Detect which cell encompasses the target text, then output its (x, y) center coordinate. 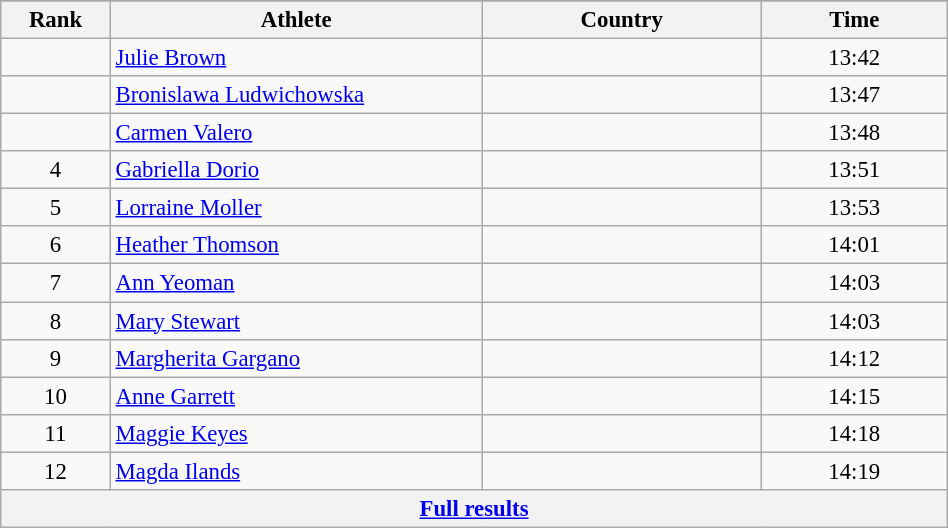
Rank (56, 20)
5 (56, 208)
Time (854, 20)
6 (56, 245)
8 (56, 321)
Lorraine Moller (296, 208)
Maggie Keyes (296, 433)
Country (622, 20)
13:42 (854, 58)
12 (56, 471)
13:47 (854, 95)
13:53 (854, 208)
Heather Thomson (296, 245)
Julie Brown (296, 58)
14:12 (854, 358)
Full results (474, 509)
14:18 (854, 433)
Magda Ilands (296, 471)
Ann Yeoman (296, 283)
7 (56, 283)
11 (56, 433)
14:19 (854, 471)
Margherita Gargano (296, 358)
Athlete (296, 20)
4 (56, 170)
14:01 (854, 245)
Bronislawa Ludwichowska (296, 95)
10 (56, 396)
14:15 (854, 396)
Anne Garrett (296, 396)
13:51 (854, 170)
Gabriella Dorio (296, 170)
13:48 (854, 133)
Mary Stewart (296, 321)
9 (56, 358)
Carmen Valero (296, 133)
